Detect which cell encompasses the target text, then output its (X, Y) center coordinate. 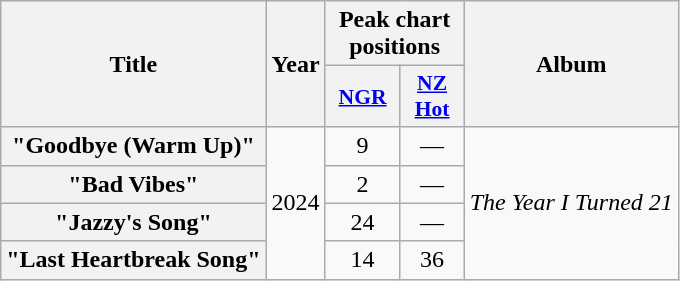
9 (362, 146)
Peak chart positions (394, 34)
NZHot (432, 96)
Title (134, 64)
36 (432, 260)
2024 (296, 203)
"Bad Vibes" (134, 184)
"Jazzy's Song" (134, 222)
NGR (362, 96)
24 (362, 222)
Year (296, 64)
"Goodbye (Warm Up)" (134, 146)
The Year I Turned 21 (571, 203)
"Last Heartbreak Song" (134, 260)
2 (362, 184)
14 (362, 260)
Album (571, 64)
